Scan for the cell matching the given text and deliver its (x, y) coordinate at center. 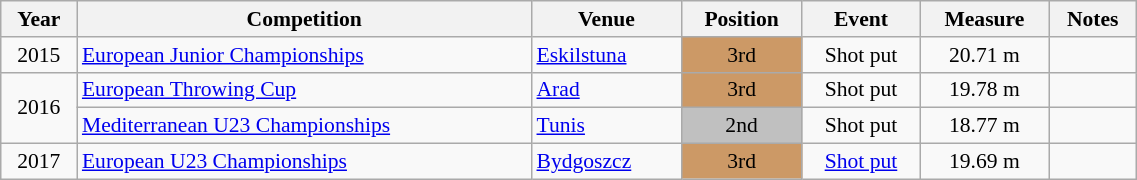
Venue (606, 19)
Measure (984, 19)
2nd (742, 126)
Mediterranean U23 Championships (304, 126)
20.71 m (984, 55)
Bydgoszcz (606, 162)
Year (39, 19)
Position (742, 19)
Tunis (606, 126)
Arad (606, 90)
19.78 m (984, 90)
2016 (39, 108)
Event (861, 19)
Competition (304, 19)
19.69 m (984, 162)
Notes (1093, 19)
2017 (39, 162)
2015 (39, 55)
European U23 Championships (304, 162)
European Junior Championships (304, 55)
18.77 m (984, 126)
European Throwing Cup (304, 90)
Eskilstuna (606, 55)
